Output the [X, Y] coordinate of the center of the cell containing the given text.  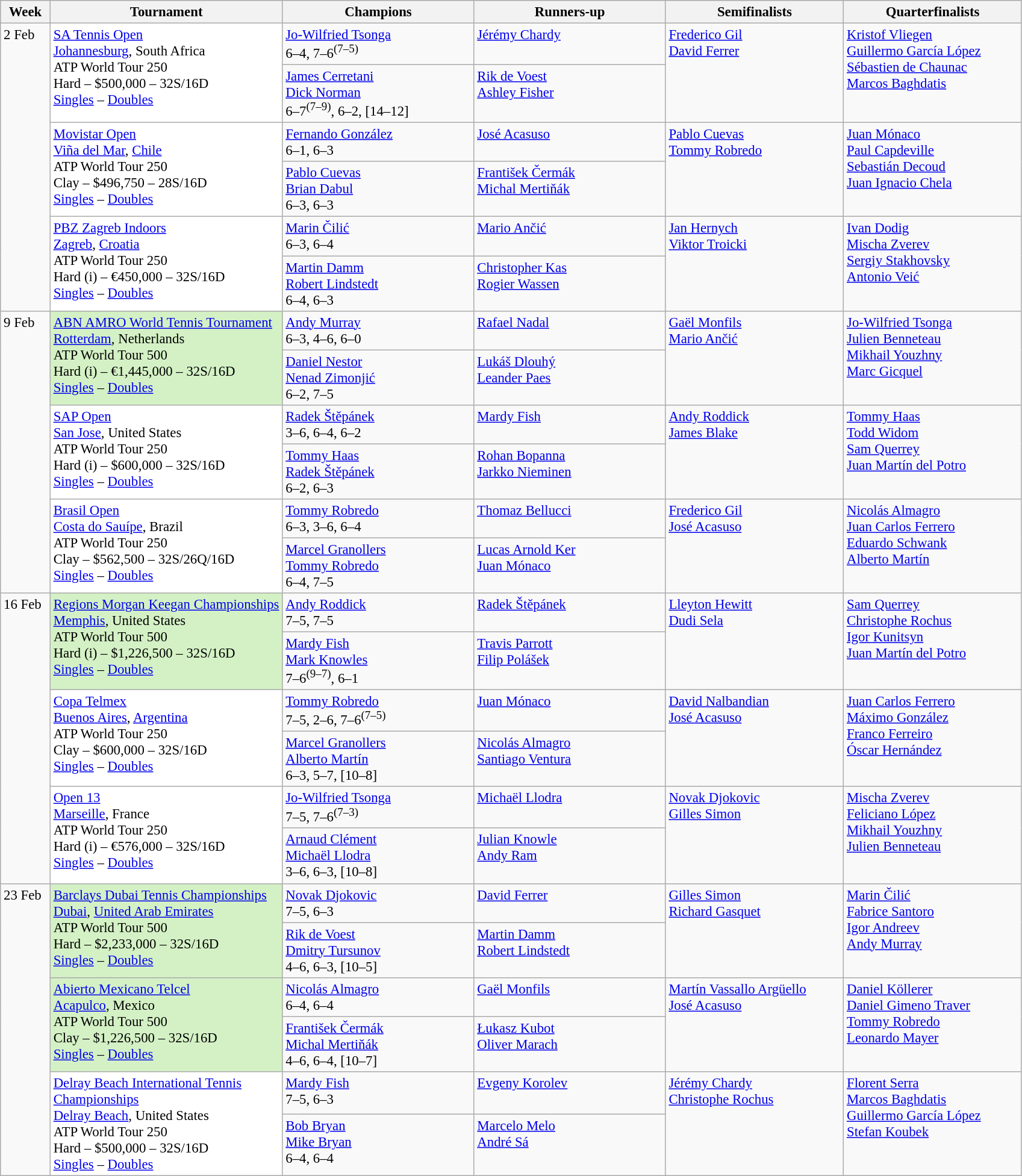
Florent Serra Marcos Baghdatis Guillermo García López Stefan Koubek [933, 1124]
František Čermák Michal Mertiňák [570, 189]
Juan Mónaco [570, 711]
Jo-Wilfried Tsonga Julien Benneteau Mikhail Youzhny Marc Gicquel [933, 358]
Marcel Granollers Alberto Martín6–3, 5–7, [10–8] [378, 759]
Rohan Bopanna Jarkko Nieminen [570, 471]
Travis Parrott Filip Polášek [570, 661]
Juan Mónaco Paul Capdeville Sebastián Decoud Juan Ignacio Chela [933, 170]
Tommy Robredo7–5, 2–6, 7–6(7–5) [378, 711]
Gilles Simon Richard Gasquet [755, 930]
Nicolás Almagro Santiago Ventura [570, 759]
Bob Bryan Mike Bryan6–4, 6–4 [378, 1145]
Lleyton Hewitt Dudi Sela [755, 642]
Delray Beach International Tennis Championships Delray Beach, United StatesATP World Tour 250Hard – $500,000 – 32S/16DSingles – Doubles [166, 1124]
Rik de Voest Ashley Fisher [570, 94]
Novak Djokovic7–5, 6–3 [378, 903]
Barclays Dubai Tennis Championships Dubai, United Arab EmiratesATP World Tour 500Hard – $2,233,000 – 32S/16DSingles – Doubles [166, 930]
Pablo Cuevas Brian Dabul6–3, 6–3 [378, 189]
16 Feb [25, 738]
Novak Djokovic Gilles Simon [755, 835]
PBZ Zagreb Indoors Zagreb, CroatiaATP World Tour 250Hard (i) – €450,000 – 32S/16DSingles – Doubles [166, 264]
Gaël Monfils Mario Ančić [755, 358]
Marin Čilić 6–3, 6–4 [378, 236]
Abierto Mexicano Telcel Acapulco, MexicoATP World Tour 500Clay – $1,226,500 – 32S/16DSingles – Doubles [166, 1024]
Daniel Nestor Nenad Zimonjić6–2, 7–5 [378, 378]
Andy Roddick7–5, 7–5 [378, 613]
Jérémy Chardy Christophe Rochus [755, 1124]
Quarterfinalists [933, 12]
Lukáš Dlouhý Leander Paes [570, 378]
Lucas Arnold Ker Juan Mónaco [570, 565]
Mario Ančić [570, 236]
2 Feb [25, 167]
José Acasuso [570, 142]
Martín Vassallo Argüello José Acasuso [755, 1024]
Mardy Fish [570, 424]
Jo-Wilfried Tsonga7–5, 7–6(7–3) [378, 807]
SAP Open San Jose, United StatesATP World Tour 250Hard (i) – $600,000 – 32S/16DSingles – Doubles [166, 452]
Marcelo Melo André Sá [570, 1145]
Marin Čilić Fabrice Santoro Igor Andreev Andy Murray [933, 930]
Kristof Vliegen Guillermo García López Sébastien de Chaunac Marcos Baghdatis [933, 73]
Runners-up [570, 12]
ABN AMRO World Tennis Tournament Rotterdam, NetherlandsATP World Tour 500Hard (i) – €1,445,000 – 32S/16DSingles – Doubles [166, 358]
Jo-Wilfried Tsonga 6–4, 7–6(7–5) [378, 45]
Movistar Open Viña del Mar, ChileATP World Tour 250Clay – $496,750 – 28S/16DSingles – Doubles [166, 170]
23 Feb [25, 1030]
9 Feb [25, 452]
Evgeny Korolev [570, 1094]
Tommy Haas Radek Štěpánek6–2, 6–3 [378, 471]
Jan Hernych Viktor Troicki [755, 264]
Mardy Fish7–5, 6–3 [378, 1094]
Daniel Köllerer Daniel Gimeno Traver Tommy Robredo Leonardo Mayer [933, 1024]
Rik de Voest Dmitry Tursunov4–6, 6–3, [10–5] [378, 950]
Mischa Zverev Feliciano López Mikhail Youzhny Julien Benneteau [933, 835]
Champions [378, 12]
Martin Damm Robert Lindstedt [570, 950]
Week [25, 12]
Fernando González6–1, 6–3 [378, 142]
Julian Knowle Andy Ram [570, 856]
Gaël Monfils [570, 997]
Frederico Gil David Ferrer [755, 73]
Radek Štěpánek [570, 613]
Ivan Dodig Mischa Zverev Sergiy Stakhovsky Antonio Veić [933, 264]
Pablo Cuevas Tommy Robredo [755, 170]
Mardy Fish Mark Knowles7–6(9–7), 6–1 [378, 661]
David Nalbandian José Acasuso [755, 738]
Copa TelmexBuenos Aires, ArgentinaATP World Tour 250Clay – $600,000 – 32S/16DSingles – Doubles [166, 738]
Juan Carlos Ferrero Máximo González Franco Ferreiro Óscar Hernández [933, 738]
Tommy Haas Todd Widom Sam Querrey Juan Martín del Potro [933, 452]
Martin Damm Robert Lindstedt6–4, 6–3 [378, 284]
Nicolás Almagro Juan Carlos Ferrero Eduardo Schwank Alberto Martín [933, 546]
James Cerretani Dick Norman6–7(7–9), 6–2, [14–12] [378, 94]
František Čermák Michal Mertiňák4–6, 6–4, [10–7] [378, 1044]
Sam Querrey Christophe Rochus Igor Kunitsyn Juan Martín del Potro [933, 642]
Arnaud Clément Michaël Llodra3–6, 6–3, [10–8] [378, 856]
Regions Morgan Keegan Championships Memphis, United StatesATP World Tour 500Hard (i) – $1,226,500 – 32S/16DSingles – Doubles [166, 642]
Open 13 Marseille, FranceATP World Tour 250Hard (i) – €576,000 – 32S/16DSingles – Doubles [166, 835]
Marcel Granollers Tommy Robredo6–4, 7–5 [378, 565]
SA Tennis OpenJohannesburg, South AfricaATP World Tour 250Hard – $500,000 – 32S/16DSingles – Doubles [166, 73]
Nicolás Almagro6–4, 6–4 [378, 997]
Łukasz Kubot Oliver Marach [570, 1044]
Tournament [166, 12]
Andy Murray6–3, 4–6, 6–0 [378, 330]
Brasil OpenCosta do Sauípe, BrazilATP World Tour 250Clay – $562,500 – 32S/26Q/16DSingles – Doubles [166, 546]
Christopher Kas Rogier Wassen [570, 284]
Andy Roddick James Blake [755, 452]
Jérémy Chardy [570, 45]
Rafael Nadal [570, 330]
Frederico Gil José Acasuso [755, 546]
Thomaz Bellucci [570, 519]
Michaël Llodra [570, 807]
David Ferrer [570, 903]
Tommy Robredo6–3, 3–6, 6–4 [378, 519]
Radek Štěpánek 3–6, 6–4, 6–2 [378, 424]
Semifinalists [755, 12]
